For the text-containing cell, return its midpoint in [x, y] coordinate format. 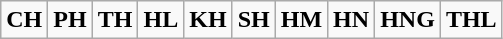
HL [161, 20]
HN [352, 20]
HNG [408, 20]
KH [208, 20]
PH [70, 20]
SH [254, 20]
THL [471, 20]
CH [24, 20]
TH [115, 20]
HM [301, 20]
